Determine the [X, Y] coordinate at the center of the cell enclosing the given text.  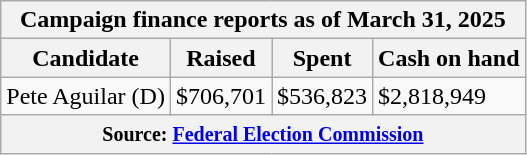
Spent [322, 58]
Campaign finance reports as of March 31, 2025 [263, 20]
$536,823 [322, 96]
Pete Aguilar (D) [86, 96]
$706,701 [220, 96]
$2,818,949 [449, 96]
Source: Federal Election Commission [263, 134]
Cash on hand [449, 58]
Raised [220, 58]
Candidate [86, 58]
